Extract the [X, Y] coordinate from the center of the cell holding the provided text.  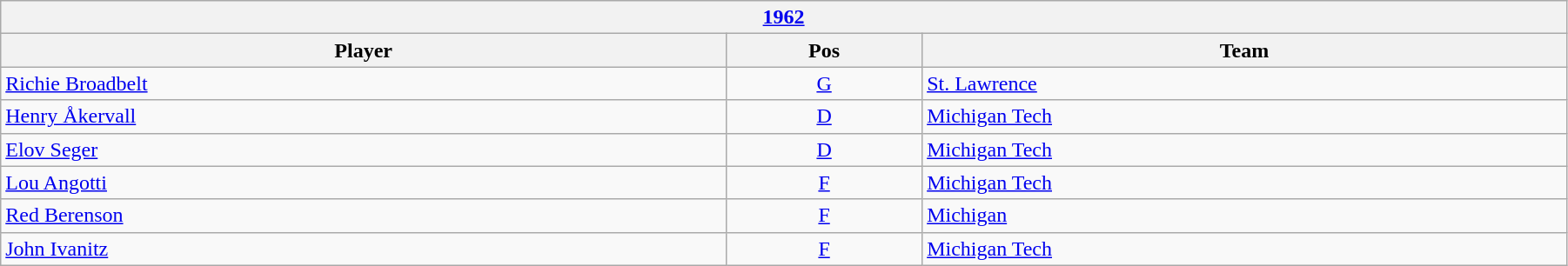
G [825, 83]
Richie Broadbelt [364, 83]
Team [1244, 50]
Michigan [1244, 216]
Red Berenson [364, 216]
1962 [784, 17]
Elov Seger [364, 150]
Henry Åkervall [364, 116]
St. Lawrence [1244, 83]
John Ivanitz [364, 249]
Pos [825, 50]
Player [364, 50]
Lou Angotti [364, 183]
